Output the (X, Y) coordinate of the center of the cell containing the given text.  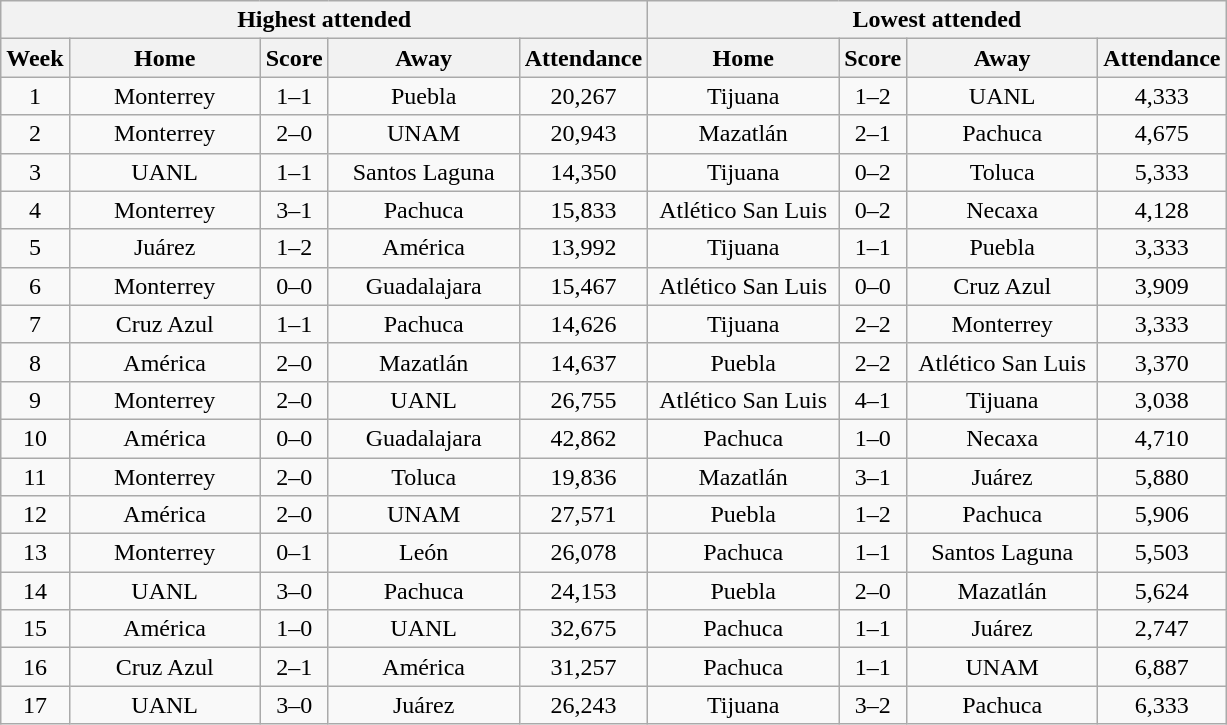
14,350 (583, 172)
14,626 (583, 324)
3–2 (873, 705)
16 (35, 667)
4 (35, 210)
17 (35, 705)
Highest attended (324, 20)
5,624 (1162, 591)
5,333 (1162, 172)
5 (35, 248)
13 (35, 553)
9 (35, 400)
4–1 (873, 400)
6,887 (1162, 667)
1 (35, 96)
32,675 (583, 629)
15 (35, 629)
14,637 (583, 362)
24,153 (583, 591)
19,836 (583, 477)
10 (35, 438)
5,906 (1162, 515)
Week (35, 58)
26,755 (583, 400)
42,862 (583, 438)
5,503 (1162, 553)
31,257 (583, 667)
26,243 (583, 705)
3,909 (1162, 286)
20,943 (583, 134)
26,078 (583, 553)
2,747 (1162, 629)
3,038 (1162, 400)
3 (35, 172)
6,333 (1162, 705)
8 (35, 362)
13,992 (583, 248)
20,267 (583, 96)
12 (35, 515)
15,833 (583, 210)
2 (35, 134)
5,880 (1162, 477)
4,710 (1162, 438)
3,370 (1162, 362)
4,333 (1162, 96)
11 (35, 477)
0–1 (294, 553)
4,128 (1162, 210)
27,571 (583, 515)
Lowest attended (937, 20)
14 (35, 591)
15,467 (583, 286)
7 (35, 324)
4,675 (1162, 134)
León (424, 553)
6 (35, 286)
